For the text-containing cell, return its midpoint in (x, y) coordinate format. 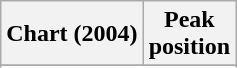
Peakposition (189, 34)
Chart (2004) (72, 34)
